Locate the cell with the specified text and output its (X, Y) center coordinate. 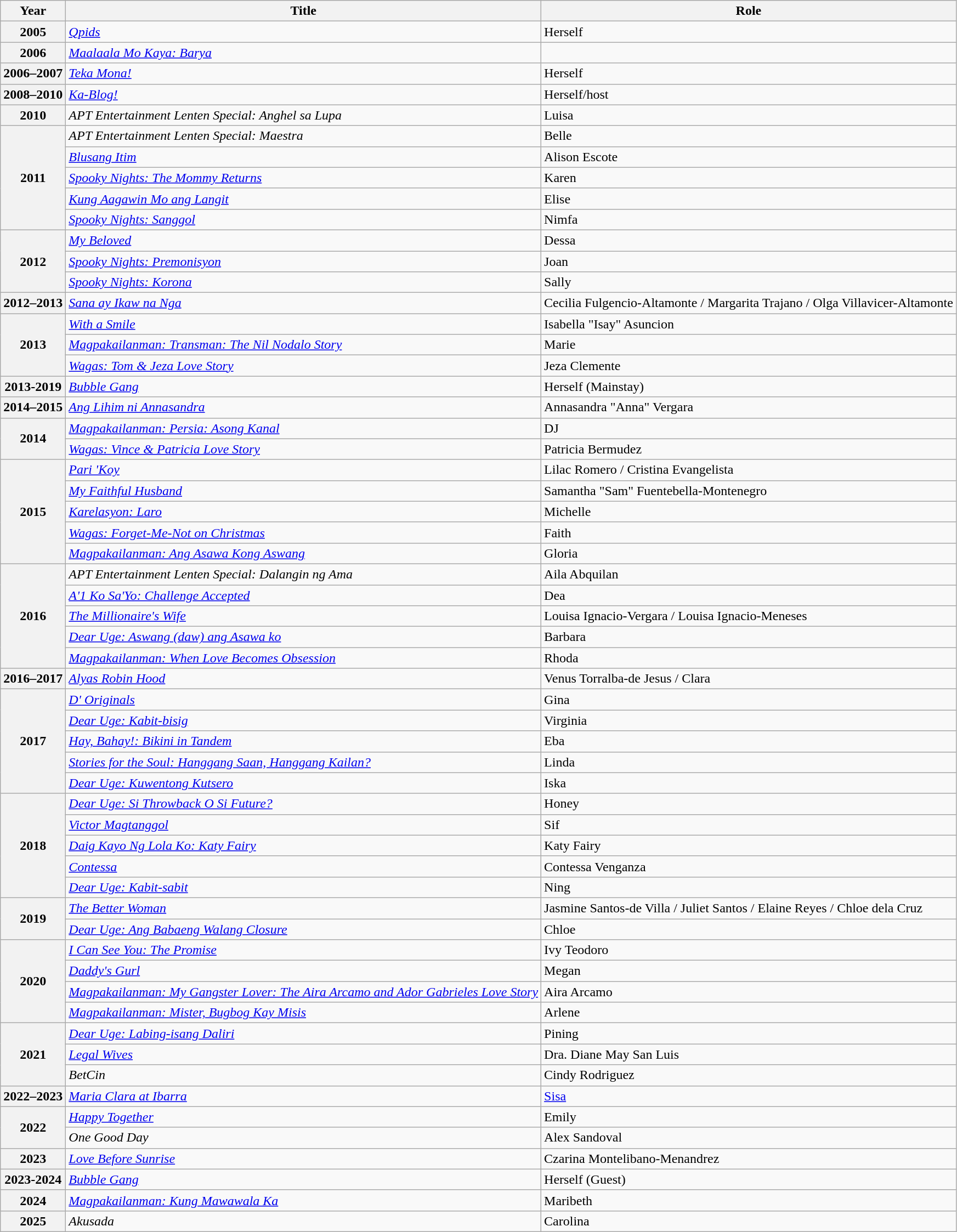
Dear Uge: Si Throwback O Si Future? (304, 804)
With a Smile (304, 324)
2014–2015 (33, 407)
Contessa (304, 866)
Spooky Nights: Sanggol (304, 219)
Arlene (749, 1013)
Stories for the Soul: Hanggang Saan, Hanggang Kailan? (304, 762)
2019 (33, 918)
Spooky Nights: Korona (304, 282)
Magpakailanman: My Gangster Lover: The Aira Arcamo and Ador Gabrieles Love Story (304, 992)
Dessa (749, 240)
Alyas Robin Hood (304, 679)
I Can See You: The Promise (304, 950)
Luisa (749, 115)
Alison Escote (749, 157)
Virginia (749, 720)
Jeza Clemente (749, 366)
2013 (33, 345)
Lilac Romero / Cristina Evangelista (749, 470)
Carolina (749, 1221)
APT Entertainment Lenten Special: Maestra (304, 136)
Spooky Nights: The Mommy Returns (304, 178)
2008–2010 (33, 94)
Daddy's Gurl (304, 971)
Elise (749, 198)
Qpids (304, 32)
My Beloved (304, 240)
Dear Uge: Kabit-bisig (304, 720)
2025 (33, 1221)
Sana ay Ikaw na Nga (304, 303)
2014 (33, 439)
Samantha "Sam" Fuentebella-Montenegro (749, 491)
Herself (Guest) (749, 1179)
Dear Uge: Kabit-sabit (304, 887)
Hay, Bahay!: Bikini in Tandem (304, 741)
Victor Magtanggol (304, 825)
2022 (33, 1127)
Patricia Bermudez (749, 449)
Role (749, 11)
One Good Day (304, 1138)
Legal Wives (304, 1054)
Ivy Teodoro (749, 950)
2018 (33, 845)
2023 (33, 1159)
Ang Lihim ni Annasandra (304, 407)
The Millionaire's Wife (304, 616)
Nimfa (749, 219)
Ka-Blog! (304, 94)
Marie (749, 345)
Cindy Rodriguez (749, 1075)
Karelasyon: Laro (304, 512)
2016 (33, 616)
Maalaala Mo Kaya: Barya (304, 53)
Dear Uge: Ang Babaeng Walang Closure (304, 929)
Barbara (749, 637)
BetCin (304, 1075)
Czarina Montelibano-Menandrez (749, 1159)
Dra. Diane May San Luis (749, 1054)
2016–2017 (33, 679)
Dear Uge: Aswang (daw) ang Asawa ko (304, 637)
Gloria (749, 553)
Pining (749, 1034)
2022–2023 (33, 1096)
Ning (749, 887)
2020 (33, 981)
2010 (33, 115)
Kung Aagawin Mo ang Langit (304, 198)
Alex Sandoval (749, 1138)
2013-2019 (33, 387)
Faith (749, 532)
Wagas: Vince & Patricia Love Story (304, 449)
Rhoda (749, 658)
Joan (749, 262)
Annasandra "Anna" Vergara (749, 407)
2012–2013 (33, 303)
Year (33, 11)
Magpakailanman: Kung Mawawala Ka (304, 1200)
Magpakailanman: Transman: The Nil Nodalo Story (304, 345)
Eba (749, 741)
2011 (33, 178)
Love Before Sunrise (304, 1159)
Honey (749, 804)
Cecilia Fulgencio-Altamonte / Margarita Trajano / Olga Villavicer-Altamonte (749, 303)
Herself/host (749, 94)
Title (304, 11)
Wagas: Forget-Me-Not on Christmas (304, 532)
Dea (749, 595)
Louisa Ignacio-Vergara / Louisa Ignacio-Meneses (749, 616)
The Better Woman (304, 908)
2021 (33, 1054)
2015 (33, 512)
Sif (749, 825)
Pari 'Koy (304, 470)
Maribeth (749, 1200)
D' Originals (304, 700)
Iska (749, 783)
Katy Fairy (749, 845)
Contessa Venganza (749, 866)
Aila Abquilan (749, 574)
Dear Uge: Kuwentong Kutsero (304, 783)
2023-2024 (33, 1179)
Sisa (749, 1096)
Magpakailanman: When Love Becomes Obsession (304, 658)
Megan (749, 971)
Magpakailanman: Mister, Bugbog Kay Misis (304, 1013)
Magpakailanman: Ang Asawa Kong Aswang (304, 553)
Michelle (749, 512)
Belle (749, 136)
Sally (749, 282)
2024 (33, 1200)
Spooky Nights: Premonisyon (304, 262)
APT Entertainment Lenten Special: Dalangin ng Ama (304, 574)
Teka Mona! (304, 73)
Maria Clara at Ibarra (304, 1096)
Isabella "Isay" Asuncion (749, 324)
Jasmine Santos-de Villa / Juliet Santos / Elaine Reyes / Chloe dela Cruz (749, 908)
Herself (Mainstay) (749, 387)
APT Entertainment Lenten Special: Anghel sa Lupa (304, 115)
Blusang Itim (304, 157)
A'1 Ko Sa'Yo: Challenge Accepted (304, 595)
Dear Uge: Labing-isang Daliri (304, 1034)
2006–2007 (33, 73)
Gina (749, 700)
Wagas: Tom & Jeza Love Story (304, 366)
Linda (749, 762)
DJ (749, 428)
Karen (749, 178)
Chloe (749, 929)
My Faithful Husband (304, 491)
Emily (749, 1117)
2017 (33, 741)
Happy Together (304, 1117)
Akusada (304, 1221)
2006 (33, 53)
Venus Torralba-de Jesus / Clara (749, 679)
2005 (33, 32)
Aira Arcamo (749, 992)
Daig Kayo Ng Lola Ko: Katy Fairy (304, 845)
Magpakailanman: Persia: Asong Kanal (304, 428)
2012 (33, 261)
